Find where the given text appears and provide that cell's center as (x, y) coordinate. 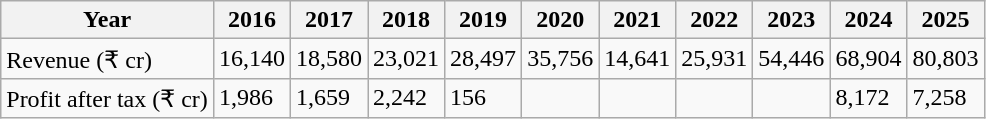
Profit after tax (₹ cr) (108, 98)
80,803 (946, 59)
28,497 (484, 59)
2018 (406, 20)
7,258 (946, 98)
8,172 (868, 98)
156 (484, 98)
2021 (638, 20)
2020 (560, 20)
2022 (714, 20)
2017 (328, 20)
18,580 (328, 59)
2,242 (406, 98)
16,140 (252, 59)
68,904 (868, 59)
1,659 (328, 98)
2016 (252, 20)
1,986 (252, 98)
2023 (792, 20)
25,931 (714, 59)
2024 (868, 20)
Revenue (₹ cr) (108, 59)
23,021 (406, 59)
14,641 (638, 59)
35,756 (560, 59)
2019 (484, 20)
2025 (946, 20)
Year (108, 20)
54,446 (792, 59)
